Provide the (x, y) coordinate of the cell's center where the given text is located.  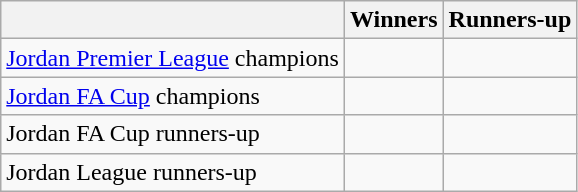
Runners-up (510, 20)
Jordan Premier League champions (173, 58)
Jordan FA Cup runners-up (173, 134)
Winners (394, 20)
Jordan League runners-up (173, 172)
Jordan FA Cup champions (173, 96)
